Provide the [X, Y] coordinate of the cell's center where the given text is located.  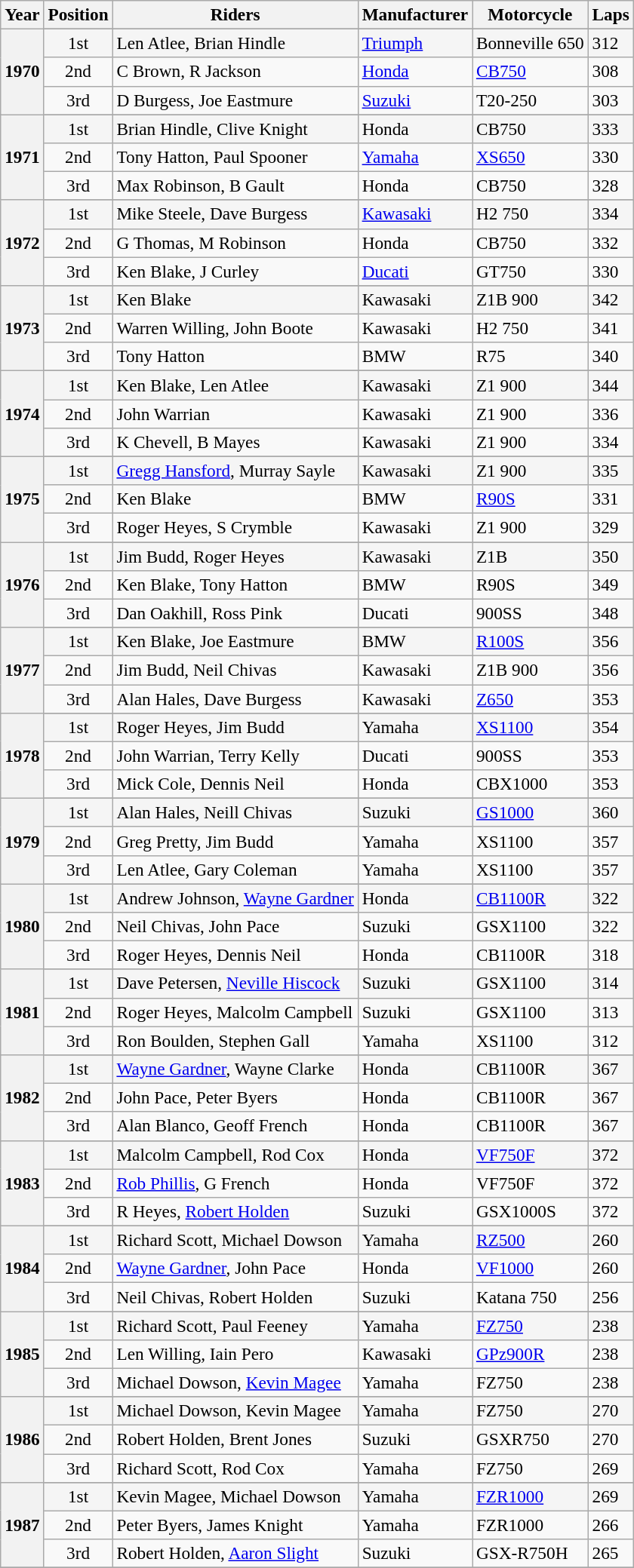
Roger Heyes, S Crymble [235, 527]
R75 [531, 357]
1972 [23, 243]
336 [611, 413]
1985 [23, 1353]
Rob Phillis, G French [235, 1183]
318 [611, 955]
G Thomas, M Robinson [235, 243]
314 [611, 983]
1984 [23, 1269]
Tony Hatton [235, 357]
Jim Budd, Neil Chivas [235, 670]
Wayne Gardner, Wayne Clarke [235, 1069]
Peter Byers, James Knight [235, 1525]
332 [611, 243]
Max Robinson, B Gault [235, 186]
1971 [23, 157]
Tony Hatton, Paul Spooner [235, 157]
335 [611, 471]
Manufacturer [415, 14]
329 [611, 527]
342 [611, 299]
Ron Boulden, Stephen Gall [235, 1040]
Warren Willing, John Boote [235, 328]
1982 [23, 1097]
John Pace, Peter Byers [235, 1097]
Wayne Gardner, John Pace [235, 1269]
Richard Scott, Paul Feeney [235, 1325]
360 [611, 812]
Andrew Johnson, Wayne Gardner [235, 898]
1976 [23, 584]
348 [611, 613]
Alan Hales, Dave Burgess [235, 698]
K Chevell, B Mayes [235, 442]
1970 [23, 71]
T20-250 [531, 100]
Riders [235, 14]
1980 [23, 926]
Neil Chivas, Robert Holden [235, 1296]
Roger Heyes, Malcolm Campbell [235, 1012]
266 [611, 1525]
Neil Chivas, John Pace [235, 926]
GSXR750 [531, 1439]
331 [611, 499]
350 [611, 556]
GPz900R [531, 1354]
GT750 [531, 271]
Gregg Hansford, Murray Sayle [235, 471]
1974 [23, 413]
349 [611, 585]
Len Atlee, Gary Coleman [235, 870]
Ken Blake, Len Atlee [235, 385]
Len Atlee, Brian Hindle [235, 43]
308 [611, 72]
303 [611, 100]
1975 [23, 499]
1981 [23, 1012]
Laps [611, 14]
VF1000 [531, 1269]
GSX1000S [531, 1211]
1977 [23, 670]
341 [611, 328]
C Brown, R Jackson [235, 72]
340 [611, 357]
Richard Scott, Michael Dowson [235, 1240]
328 [611, 186]
354 [611, 727]
Ken Blake, Joe Eastmure [235, 641]
Ken Blake, Tony Hatton [235, 585]
R Heyes, Robert Holden [235, 1211]
Katana 750 [531, 1296]
GS1000 [531, 812]
1986 [23, 1439]
265 [611, 1553]
Alan Hales, Neill Chivas [235, 812]
XS650 [531, 157]
Malcolm Campbell, Rod Cox [235, 1155]
Alan Blanco, Geoff French [235, 1126]
Robert Holden, Aaron Slight [235, 1553]
1983 [23, 1183]
RZ500 [531, 1240]
Roger Heyes, Dennis Neil [235, 955]
Len Willing, Iain Pero [235, 1354]
1979 [23, 840]
Greg Pretty, Jim Budd [235, 841]
Position [78, 14]
1978 [23, 756]
CBX1000 [531, 784]
Z1B [531, 556]
D Burgess, Joe Eastmure [235, 100]
Jim Budd, Roger Heyes [235, 556]
Richard Scott, Rod Cox [235, 1468]
Kevin Magee, Michael Dowson [235, 1496]
Dan Oakhill, Ross Pink [235, 613]
Ken Blake, J Curley [235, 271]
Brian Hindle, Clive Knight [235, 128]
Motorcycle [531, 14]
Dave Petersen, Neville Hiscock [235, 983]
Roger Heyes, Jim Budd [235, 727]
John Warrian, Terry Kelly [235, 756]
GSX-R750H [531, 1553]
Mick Cole, Dennis Neil [235, 784]
Robert Holden, Brent Jones [235, 1439]
Triumph [415, 43]
313 [611, 1012]
1973 [23, 327]
Year [23, 14]
256 [611, 1296]
Z650 [531, 698]
R100S [531, 641]
333 [611, 128]
Bonneville 650 [531, 43]
John Warrian [235, 413]
344 [611, 385]
Mike Steele, Dave Burgess [235, 214]
1987 [23, 1525]
